Detect which cell encompasses the target text, then output its [x, y] center coordinate. 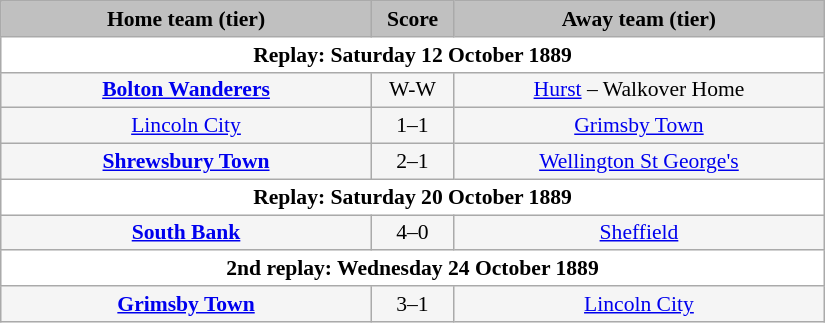
Away team (tier) [640, 19]
2nd replay: Wednesday 24 October 1889 [413, 269]
4–0 [412, 233]
Wellington St George's [640, 162]
Home team (tier) [186, 19]
South Bank [186, 233]
Score [412, 19]
W-W [412, 90]
3–1 [412, 304]
2–1 [412, 162]
Sheffield [640, 233]
Hurst – Walkover Home [640, 90]
Bolton Wanderers [186, 90]
1–1 [412, 126]
Shrewsbury Town [186, 162]
Replay: Saturday 12 October 1889 [413, 55]
Replay: Saturday 20 October 1889 [413, 197]
